Search for the cell housing the specified text and yield its [x, y] center coordinate. 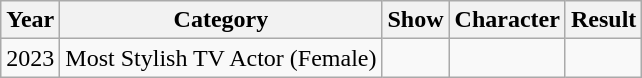
Category [221, 20]
Character [507, 20]
Year [30, 20]
Result [603, 20]
2023 [30, 58]
Most Stylish TV Actor (Female) [221, 58]
Show [416, 20]
